For the text-containing cell, return its midpoint in (x, y) coordinate format. 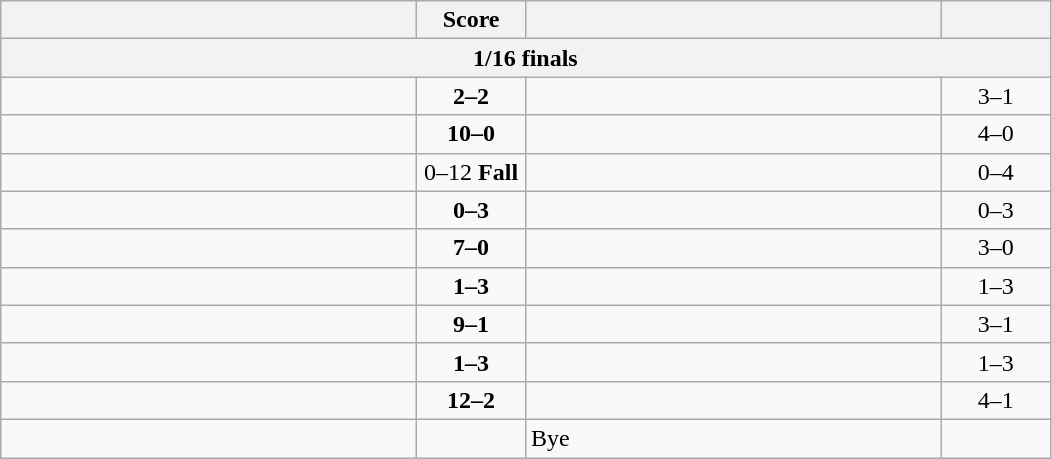
0–12 Fall (472, 172)
Bye (733, 438)
3–0 (996, 248)
4–0 (996, 134)
2–2 (472, 96)
1/16 finals (526, 58)
7–0 (472, 248)
4–1 (996, 400)
9–1 (472, 324)
10–0 (472, 134)
0–4 (996, 172)
Score (472, 20)
12–2 (472, 400)
